For the text-containing cell, return its midpoint in (X, Y) coordinate format. 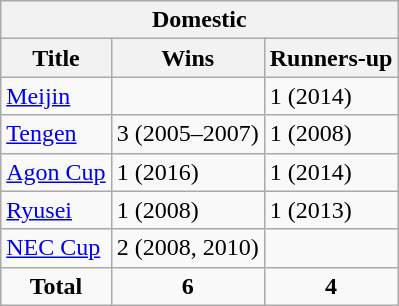
Wins (188, 58)
4 (331, 286)
Ryusei (56, 210)
3 (2005–2007) (188, 134)
Total (56, 286)
2 (2008, 2010) (188, 248)
1 (2013) (331, 210)
Title (56, 58)
Agon Cup (56, 172)
1 (2016) (188, 172)
Tengen (56, 134)
Runners-up (331, 58)
Meijin (56, 96)
6 (188, 286)
Domestic (200, 20)
NEC Cup (56, 248)
